Output the (X, Y) coordinate of the center of the cell containing the given text.  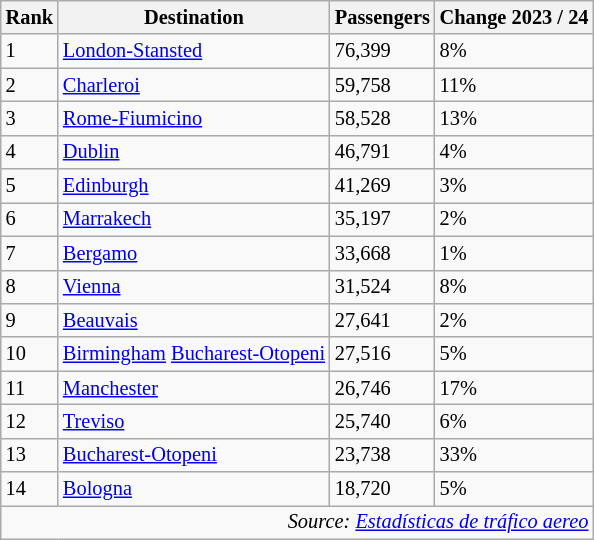
Vienna (194, 287)
18,720 (382, 489)
Destination (194, 17)
27,641 (382, 320)
14 (30, 489)
33,668 (382, 253)
12 (30, 421)
6 (30, 219)
8 (30, 287)
26,746 (382, 388)
33% (514, 455)
11% (514, 85)
Birmingham Bucharest-Otopeni (194, 354)
Treviso (194, 421)
76,399 (382, 51)
31,524 (382, 287)
7 (30, 253)
Passengers (382, 17)
59,758 (382, 85)
27,516 (382, 354)
Rank (30, 17)
41,269 (382, 186)
4 (30, 152)
3% (514, 186)
35,197 (382, 219)
10 (30, 354)
11 (30, 388)
Beauvais (194, 320)
Charleroi (194, 85)
3 (30, 118)
1 (30, 51)
Dublin (194, 152)
Rome-Fiumicino (194, 118)
London-Stansted (194, 51)
17% (514, 388)
Bucharest-Otopeni (194, 455)
9 (30, 320)
13% (514, 118)
58,528 (382, 118)
2 (30, 85)
Source: Estadísticas de tráfico aereo (298, 522)
Edinburgh (194, 186)
Change 2023 / 24 (514, 17)
5 (30, 186)
23,738 (382, 455)
Manchester (194, 388)
Marrakech (194, 219)
25,740 (382, 421)
Bologna (194, 489)
13 (30, 455)
4% (514, 152)
1% (514, 253)
Bergamo (194, 253)
46,791 (382, 152)
6% (514, 421)
